For the text-containing cell, return its midpoint in [x, y] coordinate format. 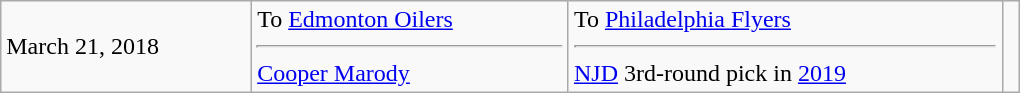
March 21, 2018 [126, 47]
To Edmonton OilersCooper Marody [410, 47]
To Philadelphia FlyersNJD 3rd-round pick in 2019 [785, 47]
